Capture the cell that displays the provided text and extract its [X, Y] central coordinate. 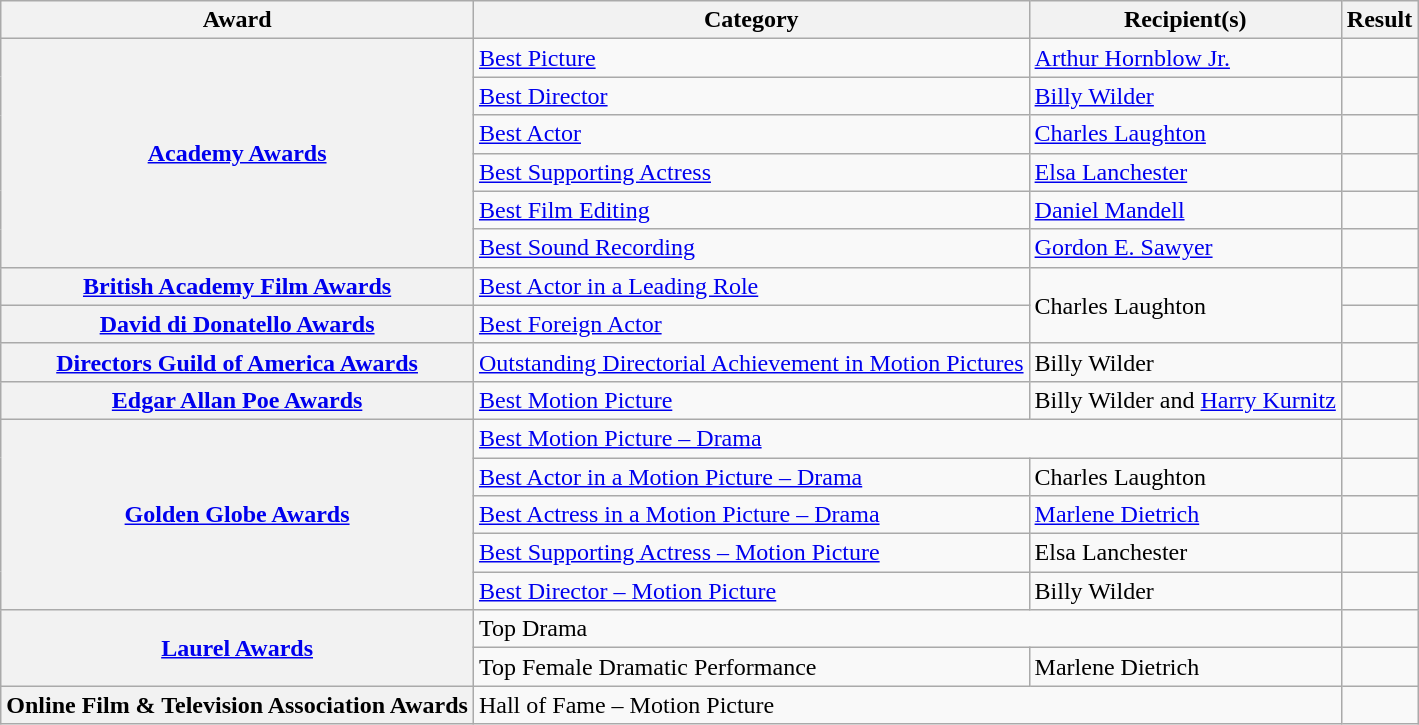
Best Supporting Actress [751, 172]
Outstanding Directorial Achievement in Motion Pictures [751, 362]
Golden Globe Awards [238, 514]
Best Picture [751, 58]
Academy Awards [238, 153]
David di Donatello Awards [238, 324]
Best Film Editing [751, 210]
Edgar Allan Poe Awards [238, 400]
Daniel Mandell [1185, 210]
Hall of Fame – Motion Picture [907, 705]
Billy Wilder and Harry Kurnitz [1185, 400]
Best Motion Picture [751, 400]
Best Foreign Actor [751, 324]
Laurel Awards [238, 648]
Best Actor [751, 134]
Best Director – Motion Picture [751, 591]
Award [238, 20]
Best Supporting Actress – Motion Picture [751, 553]
British Academy Film Awards [238, 286]
Best Director [751, 96]
Category [751, 20]
Top Drama [907, 629]
Top Female Dramatic Performance [751, 667]
Best Sound Recording [751, 248]
Best Actor in a Motion Picture – Drama [751, 477]
Result [1379, 20]
Online Film & Television Association Awards [238, 705]
Gordon E. Sawyer [1185, 248]
Recipient(s) [1185, 20]
Arthur Hornblow Jr. [1185, 58]
Best Actress in a Motion Picture – Drama [751, 515]
Best Motion Picture – Drama [907, 438]
Best Actor in a Leading Role [751, 286]
Directors Guild of America Awards [238, 362]
